Detect which cell encompasses the target text, then output its (X, Y) center coordinate. 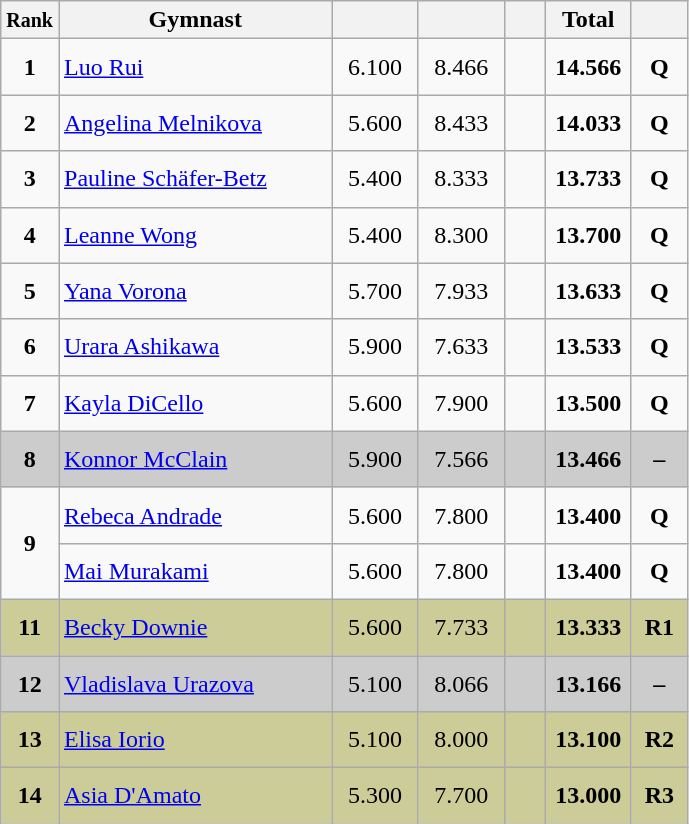
7.733 (461, 627)
Elisa Iorio (195, 740)
5.300 (375, 796)
Asia D'Amato (195, 796)
7.566 (461, 459)
7.933 (461, 291)
6.100 (375, 67)
R3 (659, 796)
9 (30, 543)
Luo Rui (195, 67)
3 (30, 179)
Mai Murakami (195, 571)
14.033 (588, 123)
13.466 (588, 459)
Total (588, 20)
12 (30, 684)
4 (30, 235)
7.700 (461, 796)
11 (30, 627)
Kayla DiCello (195, 403)
8 (30, 459)
R2 (659, 740)
R1 (659, 627)
1 (30, 67)
8.066 (461, 684)
5.700 (375, 291)
5 (30, 291)
Urara Ashikawa (195, 347)
Konnor McClain (195, 459)
14.566 (588, 67)
Rank (30, 20)
6 (30, 347)
13.166 (588, 684)
8.333 (461, 179)
14 (30, 796)
8.466 (461, 67)
13 (30, 740)
Leanne Wong (195, 235)
8.000 (461, 740)
Yana Vorona (195, 291)
Angelina Melnikova (195, 123)
7.633 (461, 347)
Becky Downie (195, 627)
13.633 (588, 291)
7 (30, 403)
7.900 (461, 403)
Rebeca Andrade (195, 515)
2 (30, 123)
Gymnast (195, 20)
Pauline Schäfer-Betz (195, 179)
13.700 (588, 235)
13.100 (588, 740)
13.533 (588, 347)
Vladislava Urazova (195, 684)
13.333 (588, 627)
8.433 (461, 123)
13.000 (588, 796)
13.733 (588, 179)
8.300 (461, 235)
13.500 (588, 403)
